Capture the cell that displays the provided text and extract its (x, y) central coordinate. 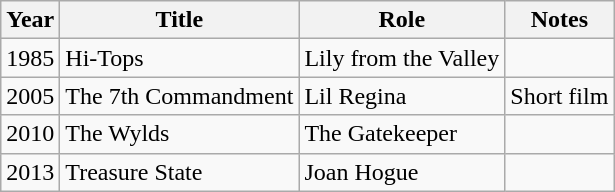
Joan Hogue (402, 172)
Lil Regina (402, 96)
Treasure State (180, 172)
The Gatekeeper (402, 134)
The Wylds (180, 134)
Role (402, 20)
Short film (560, 96)
2005 (30, 96)
Lily from the Valley (402, 58)
Year (30, 20)
Notes (560, 20)
2010 (30, 134)
2013 (30, 172)
1985 (30, 58)
The 7th Commandment (180, 96)
Title (180, 20)
Hi-Tops (180, 58)
